Return [X, Y] of the center of cell containing provided text 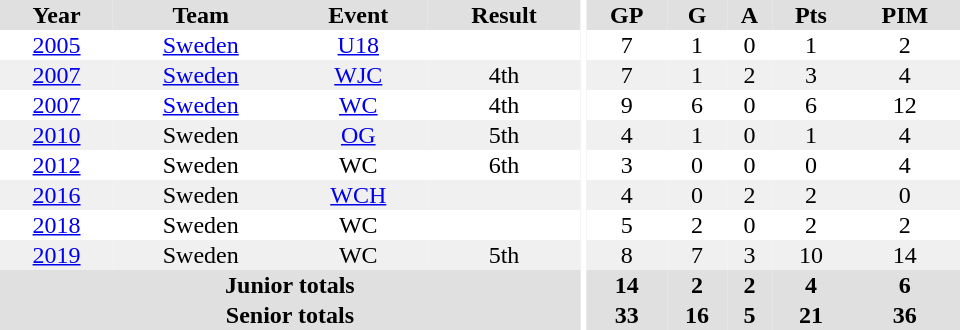
U18 [358, 45]
9 [626, 105]
G [697, 15]
GP [626, 15]
OG [358, 135]
Senior totals [290, 315]
2012 [56, 165]
16 [697, 315]
36 [905, 315]
10 [811, 255]
6th [504, 165]
WJC [358, 75]
2016 [56, 195]
Junior totals [290, 285]
Pts [811, 15]
A [750, 15]
8 [626, 255]
2010 [56, 135]
2019 [56, 255]
Event [358, 15]
2005 [56, 45]
Result [504, 15]
21 [811, 315]
Year [56, 15]
Team [200, 15]
12 [905, 105]
WCH [358, 195]
33 [626, 315]
PIM [905, 15]
2018 [56, 225]
